For the text-containing cell, return its midpoint in [X, Y] coordinate format. 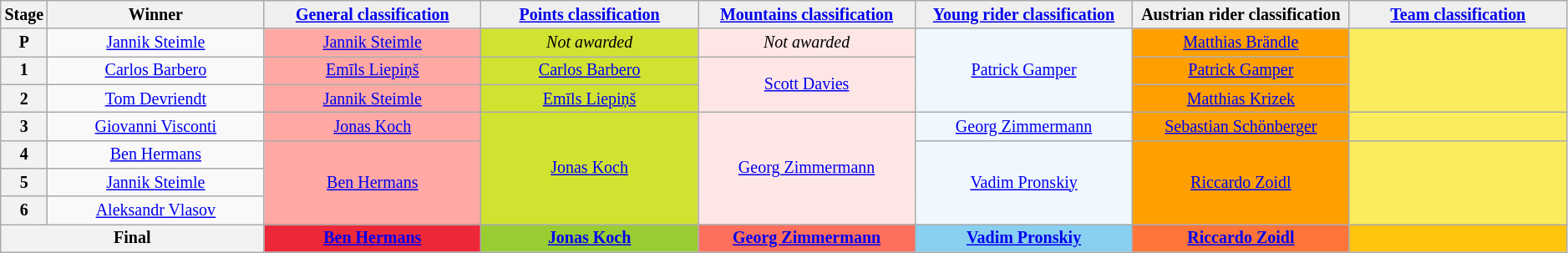
5 [24, 182]
1 [24, 70]
6 [24, 210]
Mountains classification [807, 15]
Scott Davies [807, 85]
Sebastian Schönberger [1241, 127]
Matthias Brändle [1241, 43]
Matthias Krizek [1241, 99]
Aleksandr Vlasov [155, 210]
Stage [24, 15]
2 [24, 99]
Final [132, 239]
3 [24, 127]
4 [24, 154]
Young rider classification [1024, 15]
General classification [373, 15]
Points classification [590, 15]
Giovanni Visconti [155, 127]
Winner [155, 15]
Team classification [1458, 15]
Tom Devriendt [155, 99]
P [24, 43]
Austrian rider classification [1241, 15]
